Search for the cell housing the specified text and yield its [x, y] center coordinate. 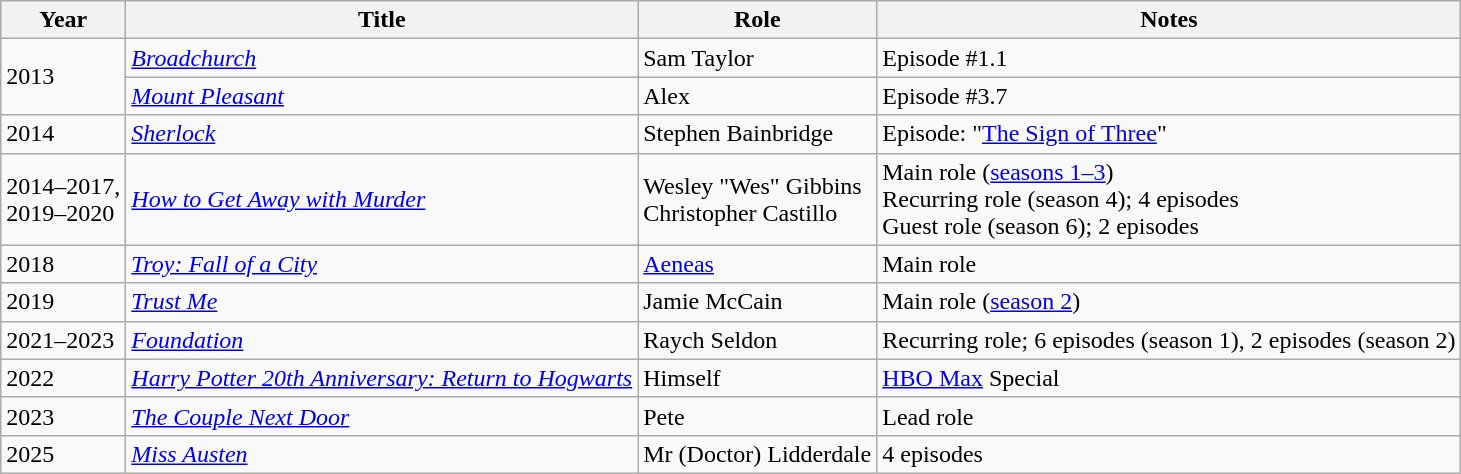
Main role (seasons 1–3)Recurring role (season 4); 4 episodesGuest role (season 6); 2 episodes [1169, 199]
2019 [64, 302]
Raych Seldon [758, 340]
Miss Austen [382, 454]
HBO Max Special [1169, 378]
Mount Pleasant [382, 96]
Wesley "Wes" GibbinsChristopher Castillo [758, 199]
Year [64, 20]
Harry Potter 20th Anniversary: Return to Hogwarts [382, 378]
2014–2017,2019–2020 [64, 199]
Lead role [1169, 416]
Broadchurch [382, 58]
Main role (season 2) [1169, 302]
2023 [64, 416]
Trust Me [382, 302]
Episode: "The Sign of Three" [1169, 134]
Stephen Bainbridge [758, 134]
2013 [64, 77]
Title [382, 20]
Foundation [382, 340]
2018 [64, 264]
4 episodes [1169, 454]
2025 [64, 454]
Mr (Doctor) Lidderdale [758, 454]
2014 [64, 134]
Pete [758, 416]
Himself [758, 378]
Alex [758, 96]
Jamie McCain [758, 302]
Role [758, 20]
Notes [1169, 20]
Episode #3.7 [1169, 96]
The Couple Next Door [382, 416]
How to Get Away with Murder [382, 199]
Troy: Fall of a City [382, 264]
2022 [64, 378]
Main role [1169, 264]
Recurring role; 6 episodes (season 1), 2 episodes (season 2) [1169, 340]
Sherlock [382, 134]
Aeneas [758, 264]
Episode #1.1 [1169, 58]
Sam Taylor [758, 58]
2021–2023 [64, 340]
